Identify which cell holds the provided text, then report its (x, y) central coordinate. 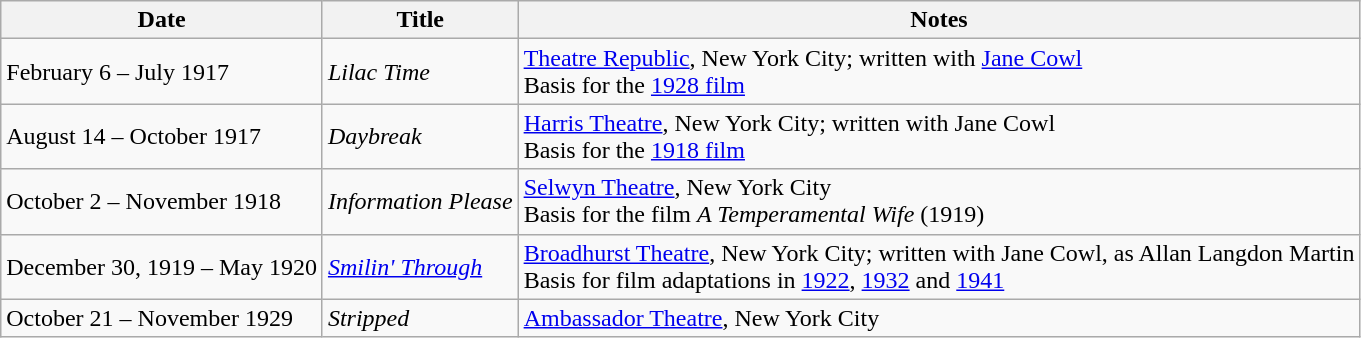
Title (420, 20)
February 6 – July 1917 (162, 72)
October 21 – November 1929 (162, 318)
Date (162, 20)
Theatre Republic, New York City; written with Jane CowlBasis for the 1928 film (939, 72)
Ambassador Theatre, New York City (939, 318)
Lilac Time (420, 72)
Selwyn Theatre, New York CityBasis for the film A Temperamental Wife (1919) (939, 202)
Smilin' Through (420, 266)
August 14 – October 1917 (162, 136)
October 2 – November 1918 (162, 202)
Notes (939, 20)
Harris Theatre, New York City; written with Jane CowlBasis for the 1918 film (939, 136)
Daybreak (420, 136)
Broadhurst Theatre, New York City; written with Jane Cowl, as Allan Langdon MartinBasis for film adaptations in 1922, 1932 and 1941 (939, 266)
December 30, 1919 – May 1920 (162, 266)
Stripped (420, 318)
Information Please (420, 202)
